Extract the (x, y) coordinate from the center of the cell holding the provided text.  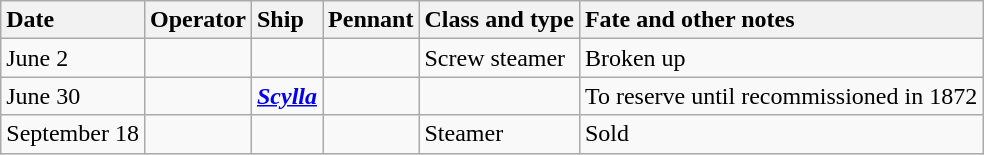
September 18 (73, 134)
Steamer (499, 134)
Screw steamer (499, 58)
Broken up (780, 58)
Fate and other notes (780, 20)
Operator (198, 20)
Scylla (286, 96)
June 30 (73, 96)
Pennant (371, 20)
June 2 (73, 58)
Class and type (499, 20)
Sold (780, 134)
To reserve until recommissioned in 1872 (780, 96)
Date (73, 20)
Ship (286, 20)
